Return the [x, y] coordinate for the center point of the cell that contains the specified text.  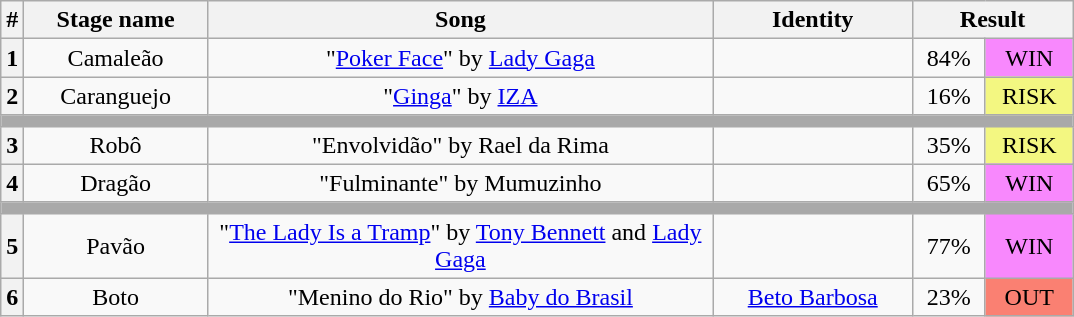
Camaleão [116, 58]
Stage name [116, 20]
# [12, 20]
4 [12, 183]
"Poker Face" by Lady Gaga [460, 58]
Result [992, 20]
Caranguejo [116, 96]
23% [948, 297]
Identity [812, 20]
"Menino do Rio" by Baby do Brasil [460, 297]
"Fulminante" by Mumuzinho [460, 183]
16% [948, 96]
65% [948, 183]
2 [12, 96]
3 [12, 145]
Pavão [116, 246]
"Ginga" by IZA [460, 96]
OUT [1029, 297]
77% [948, 246]
Dragão [116, 183]
Boto [116, 297]
1 [12, 58]
"The Lady Is a Tramp" by Tony Bennett and Lady Gaga [460, 246]
Song [460, 20]
"Envolvidão" by Rael da Rima [460, 145]
35% [948, 145]
6 [12, 297]
84% [948, 58]
Robô [116, 145]
5 [12, 246]
Beto Barbosa [812, 297]
